Determine the (x, y) coordinate at the center of the cell enclosing the given text.  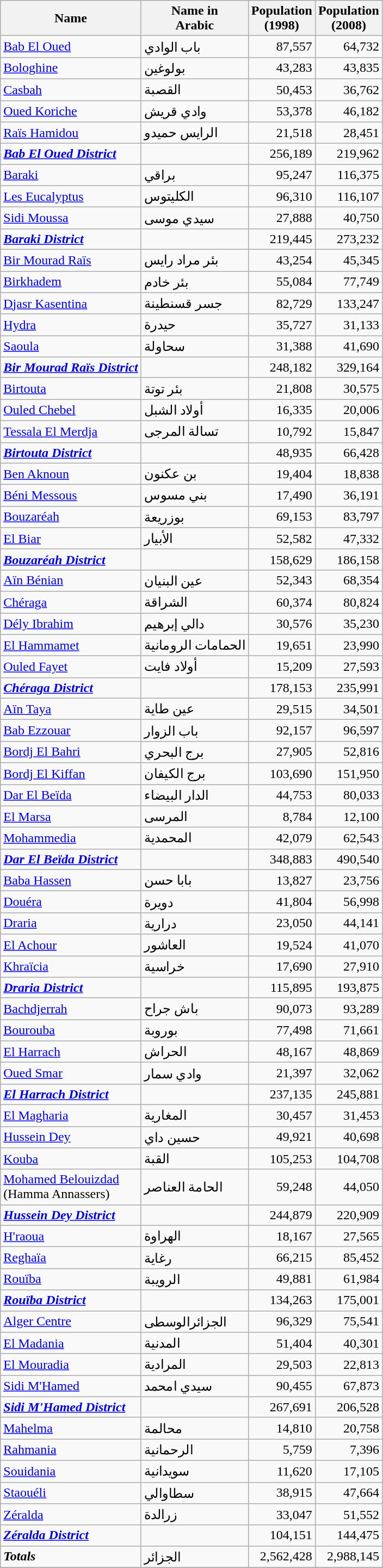
باب الوادي (195, 47)
27,593 (348, 667)
41,690 (348, 347)
الحمامات الرومانية (195, 645)
75,541 (348, 1322)
رغاية (195, 1258)
المدنية (195, 1343)
41,070 (348, 945)
92,157 (282, 731)
Bouzaréah (71, 517)
29,515 (282, 709)
Dar El Beïda (71, 795)
52,816 (348, 752)
7,396 (348, 1450)
44,050 (348, 1187)
490,540 (348, 859)
134,263 (282, 1300)
Khraïcia (71, 966)
175,001 (348, 1300)
Souidania (71, 1471)
245,881 (348, 1094)
بابا حسن (195, 880)
219,962 (348, 154)
عين طاية (195, 709)
El Magharia (71, 1115)
عين البنيان (195, 581)
13,827 (282, 880)
زرالدة (195, 1515)
Draria (71, 923)
Alger Centre (71, 1322)
59,248 (282, 1187)
115,895 (282, 987)
220,909 (348, 1215)
34,501 (348, 709)
Chéraga (71, 602)
20,758 (348, 1428)
Bab El Oued (71, 47)
Bologhine (71, 68)
133,247 (348, 304)
151,950 (348, 774)
47,332 (348, 539)
66,428 (348, 453)
56,998 (348, 902)
83,797 (348, 517)
47,664 (348, 1493)
الحامة العناصر (195, 1187)
El Marsa (71, 817)
Rahmania (71, 1450)
Tessala El Merdja (71, 431)
القصبة (195, 90)
21,808 (282, 388)
30,576 (282, 624)
Name (71, 18)
El Hammamet (71, 645)
القبة (195, 1159)
36,191 (348, 496)
Bab El Oued District (71, 154)
48,869 (348, 1052)
وادي سمار (195, 1073)
Béni Messous (71, 496)
19,651 (282, 645)
Bordj El Kiffan (71, 774)
23,756 (348, 880)
Dély Ibrahim (71, 624)
19,524 (282, 945)
144,475 (348, 1535)
44,141 (348, 923)
27,888 (282, 218)
82,729 (282, 304)
45,345 (348, 260)
43,254 (282, 260)
23,050 (282, 923)
178,153 (282, 688)
Rouïba District (71, 1300)
2,988,145 (348, 1557)
235,991 (348, 688)
Bouzaréah District (71, 559)
Draria District (71, 987)
96,310 (282, 196)
219,445 (282, 239)
17,490 (282, 496)
267,691 (282, 1407)
Zéralda (71, 1515)
105,253 (282, 1159)
Oued Koriche (71, 111)
31,388 (282, 347)
96,597 (348, 731)
67,873 (348, 1386)
348,883 (282, 859)
Name in Arabic (195, 18)
18,838 (348, 474)
104,151 (282, 1535)
دالي إبرهيم (195, 624)
116,375 (348, 175)
El Harrach District (71, 1094)
براقي (195, 175)
Oued Smar (71, 1073)
Sidi M'Hamed District (71, 1407)
درارية (195, 923)
38,915 (282, 1493)
206,528 (348, 1407)
48,167 (282, 1052)
المحمدية (195, 838)
El Madania (71, 1343)
44,753 (282, 795)
95,247 (282, 175)
10,792 (282, 431)
273,232 (348, 239)
بولوغين (195, 68)
Baraki District (71, 239)
66,215 (282, 1258)
18,167 (282, 1236)
المرسى (195, 817)
جسر قسنطينة (195, 304)
Population(2008) (348, 18)
42,079 (282, 838)
27,565 (348, 1236)
El Mouradia (71, 1365)
62,543 (348, 838)
35,230 (348, 624)
48,935 (282, 453)
سيدي موسى (195, 218)
40,698 (348, 1137)
حسين داي (195, 1137)
41,804 (282, 902)
329,164 (348, 367)
12,100 (348, 817)
الرويبة (195, 1279)
El Achour (71, 945)
Ben Aknoun (71, 474)
80,033 (348, 795)
43,835 (348, 68)
16,335 (282, 410)
Kouba (71, 1159)
Les Eucalyptus (71, 196)
Ouled Chebel (71, 410)
الحراش (195, 1052)
15,209 (282, 667)
Bir Mourad Raïs (71, 260)
Chéraga District (71, 688)
Saoula (71, 347)
حيدرة (195, 325)
Bachdjerrah (71, 1009)
Raïs Hamidou (71, 133)
سحاولة (195, 347)
Aïn Bénian (71, 581)
5,759 (282, 1450)
31,133 (348, 325)
29,503 (282, 1365)
87,557 (282, 47)
186,158 (348, 559)
Hydra (71, 325)
سويدانية (195, 1471)
Ouled Fayet (71, 667)
21,397 (282, 1073)
19,404 (282, 474)
بئر خادم (195, 282)
14,810 (282, 1428)
H'raoua (71, 1236)
Douéra (71, 902)
61,984 (348, 1279)
Population(1998) (282, 18)
158,629 (282, 559)
96,329 (282, 1322)
Baba Hassen (71, 880)
30,575 (348, 388)
الجزائر (195, 1557)
52,343 (282, 581)
30,457 (282, 1115)
Hussein Dey (71, 1137)
بني مسوس (195, 496)
باش جراح (195, 1009)
دويرة (195, 902)
40,750 (348, 218)
الدار البيضاء (195, 795)
Sidi Moussa (71, 218)
الرحمانية (195, 1450)
Birtouta District (71, 453)
60,374 (282, 602)
46,182 (348, 111)
Staouéli (71, 1493)
بئر توتة (195, 388)
32,062 (348, 1073)
8,784 (282, 817)
Zéralda District (71, 1535)
Mahelma (71, 1428)
90,073 (282, 1009)
Bordj El Bahri (71, 752)
Birkhadem (71, 282)
40,301 (348, 1343)
90,455 (282, 1386)
22,813 (348, 1365)
49,921 (282, 1137)
Bir Mourad Raïs District (71, 367)
Reghaïa (71, 1258)
55,084 (282, 282)
أولاد الشبل (195, 410)
تسالة المرجى (195, 431)
237,135 (282, 1094)
بوروبة (195, 1030)
برج البحري (195, 752)
أولاد فايت (195, 667)
Rouïba (71, 1279)
خراسية (195, 966)
68,354 (348, 581)
Hussein Dey District (71, 1215)
20,006 (348, 410)
Sidi M'Hamed (71, 1386)
36,762 (348, 90)
116,107 (348, 196)
Aïn Taya (71, 709)
50,453 (282, 90)
2,562,428 (282, 1557)
بوزريعة (195, 517)
64,732 (348, 47)
35,727 (282, 325)
52,582 (282, 539)
256,189 (282, 154)
Baraki (71, 175)
23,990 (348, 645)
الرايس حميدو (195, 133)
المرادية (195, 1365)
27,905 (282, 752)
53,378 (282, 111)
21,518 (282, 133)
الشراقة (195, 602)
51,404 (282, 1343)
Casbah (71, 90)
17,690 (282, 966)
15,847 (348, 431)
69,153 (282, 517)
Bab Ezzouar (71, 731)
43,283 (282, 68)
244,879 (282, 1215)
248,182 (282, 367)
العاشور (195, 945)
27,910 (348, 966)
Mohamed Belouizdad (Hamma Annassers) (71, 1187)
Totals (71, 1557)
193,875 (348, 987)
محالمة (195, 1428)
11,620 (282, 1471)
Djasr Kasentina (71, 304)
104,708 (348, 1159)
الكليتوس (195, 196)
Dar El Beïda District (71, 859)
51,552 (348, 1515)
80,824 (348, 602)
Bourouba (71, 1030)
17,105 (348, 1471)
بئر مراد رايس (195, 260)
Birtouta (71, 388)
سطاوالي (195, 1493)
El Harrach (71, 1052)
77,498 (282, 1030)
49,881 (282, 1279)
103,690 (282, 774)
71,661 (348, 1030)
الأبيار (195, 539)
93,289 (348, 1009)
Mohammedia (71, 838)
الجزائرالوسطى (195, 1322)
33,047 (282, 1515)
85,452 (348, 1258)
باب الزوار (195, 731)
وادي قريش (195, 111)
بن عكنون (195, 474)
برج الكيفان (195, 774)
المغارية (195, 1115)
28,451 (348, 133)
الهراوة (195, 1236)
77,749 (348, 282)
سيدي امحمد (195, 1386)
El Biar (71, 539)
31,453 (348, 1115)
